Locate the cell with the specified text and output its (X, Y) center coordinate. 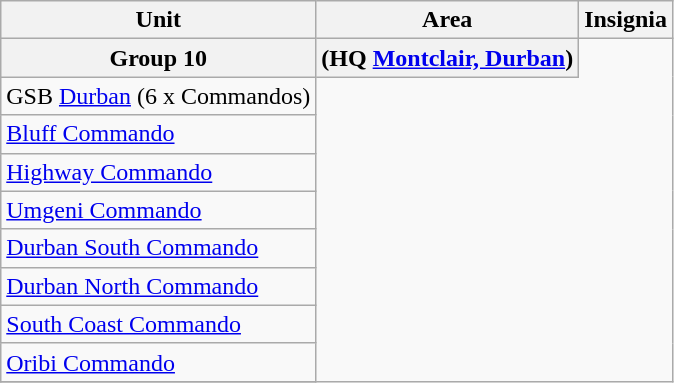
Insignia (626, 20)
Unit (158, 20)
Area (448, 20)
Durban North Commando (158, 286)
Highway Commando (158, 172)
GSB Durban (6 x Commandos) (158, 96)
(HQ Montclair, Durban) (448, 58)
Oribi Commando (158, 362)
Umgeni Commando (158, 210)
South Coast Commando (158, 324)
Durban South Commando (158, 248)
Group 10 (158, 58)
Bluff Commando (158, 134)
